Search for the cell housing the specified text and yield its [X, Y] center coordinate. 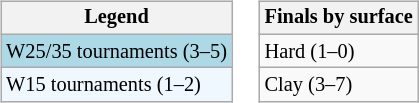
Hard (1–0) [339, 51]
Clay (3–7) [339, 85]
W25/35 tournaments (3–5) [116, 51]
Legend [116, 18]
Finals by surface [339, 18]
W15 tournaments (1–2) [116, 85]
